Scan for the cell matching the given text and deliver its (x, y) coordinate at center. 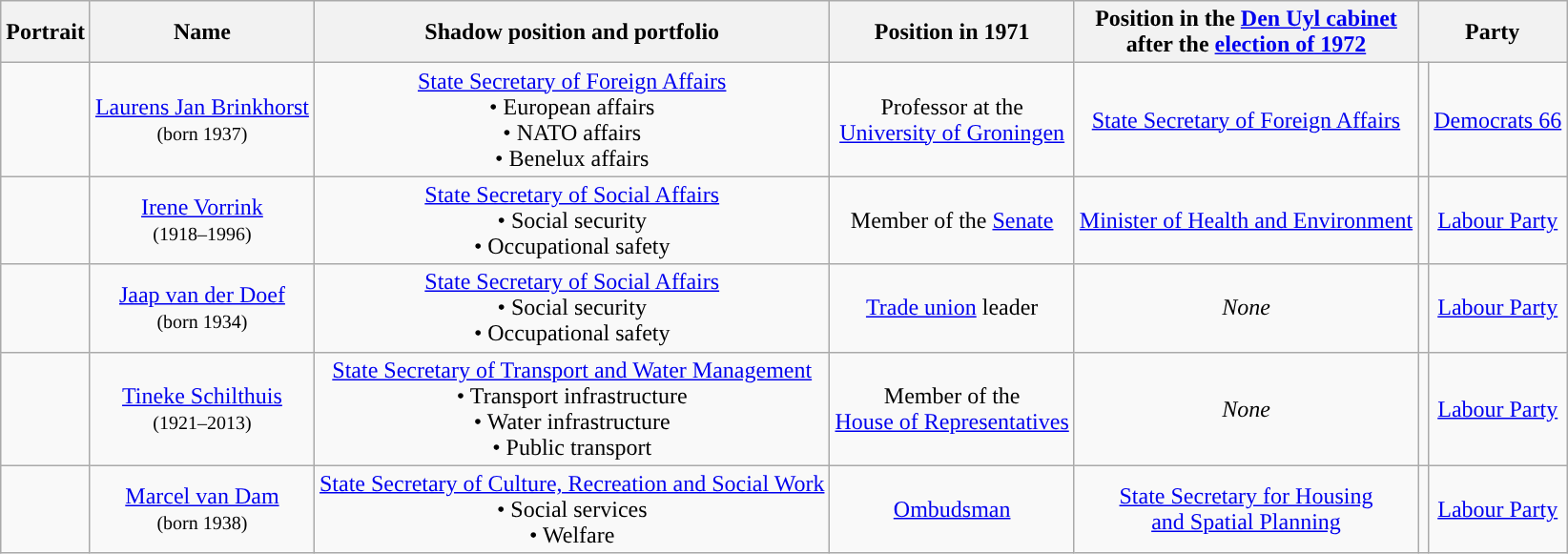
Trade union leader (952, 308)
State Secretary for Housing and Spatial Planning (1246, 509)
Portrait (46, 32)
Laurens Jan Brinkhorst (born 1937) (202, 120)
State Secretary of Transport and Water Management • Transport infrastructure • Water infrastructure • Public transport (572, 408)
Ombudsman (952, 509)
Party (1493, 32)
State Secretary of Foreign Affairs • European affairs • NATO affairs • Benelux affairs (572, 120)
Shadow position and portfolio (572, 32)
State Secretary of Foreign Affairs (1246, 120)
Tineke Schilthuis (1921–2013) (202, 408)
Position in 1971 (952, 32)
Member of the House of Representatives (952, 408)
Jaap van der Doef (born 1934) (202, 308)
State Secretary of Culture, Recreation and Social Work • Social services • Welfare (572, 509)
Position in the Den Uyl cabinet after the election of 1972 (1246, 32)
Marcel van Dam (born 1938) (202, 509)
Democrats 66 (1497, 120)
Name (202, 32)
Minister of Health and Environment (1246, 220)
Professor at the University of Groningen (952, 120)
Member of the Senate (952, 220)
Irene Vorrink (1918–1996) (202, 220)
